Extract the (x, y) coordinate from the center of the cell holding the provided text.  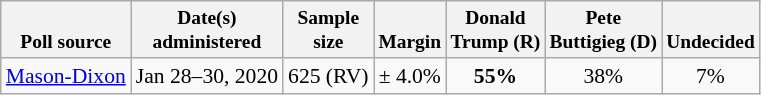
7% (711, 76)
Samplesize (328, 30)
38% (604, 76)
DonaldTrump (R) (496, 30)
Date(s)administered (207, 30)
625 (RV) (328, 76)
55% (496, 76)
Mason-Dixon (66, 76)
Poll source (66, 30)
PeteButtigieg (D) (604, 30)
Undecided (711, 30)
± 4.0% (410, 76)
Margin (410, 30)
Jan 28–30, 2020 (207, 76)
